Return the [x, y] coordinate for the center point of the cell that contains the specified text.  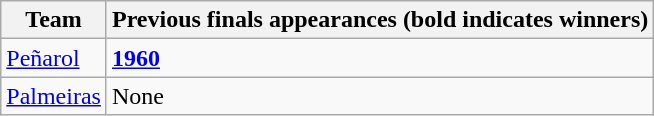
1960 [380, 58]
Palmeiras [54, 96]
Team [54, 20]
None [380, 96]
Previous finals appearances (bold indicates winners) [380, 20]
Peñarol [54, 58]
